Search for the cell housing the specified text and yield its (x, y) center coordinate. 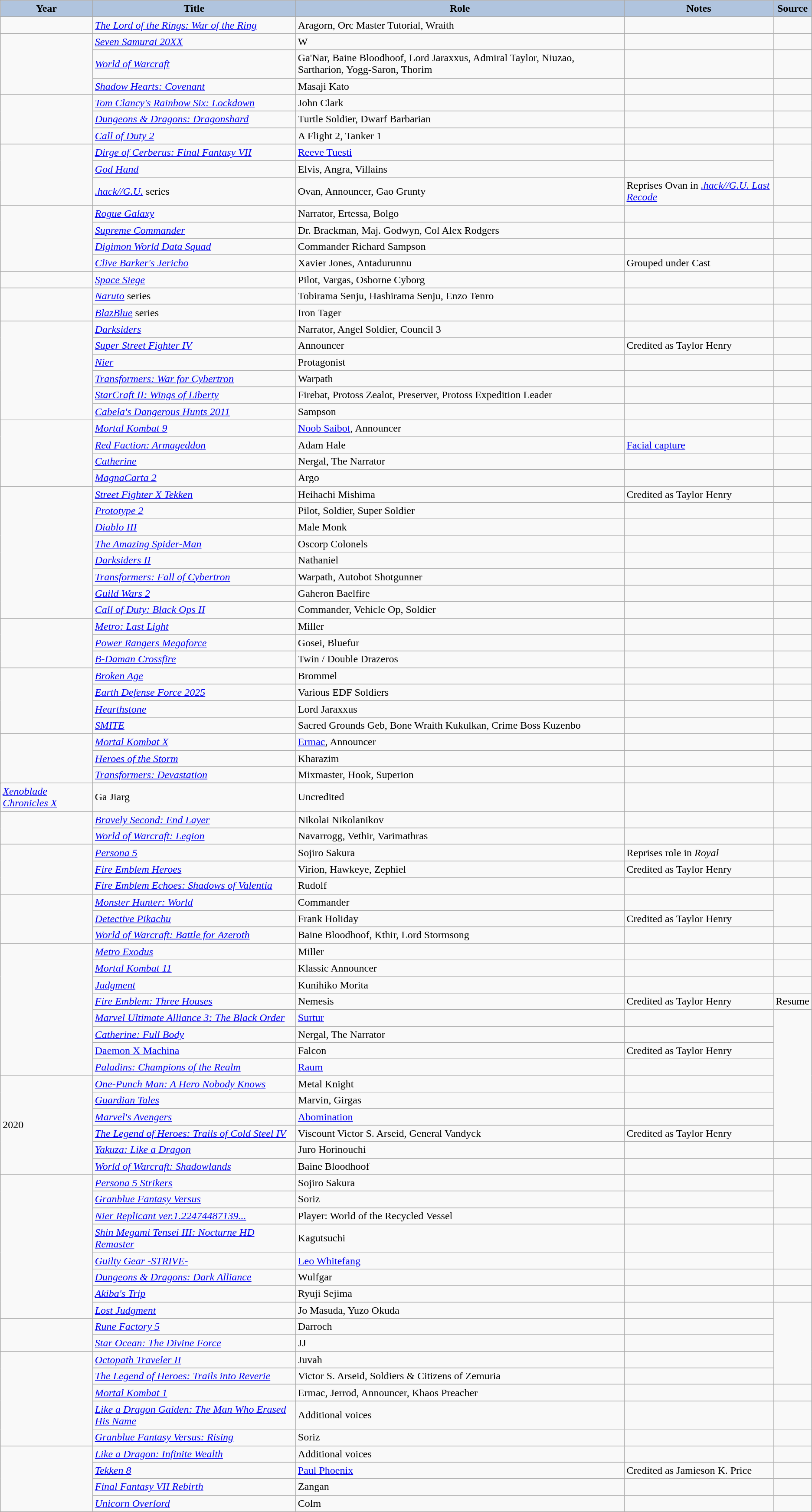
Darksiders II (194, 560)
Commander (460, 902)
Lost Judgment (194, 1310)
Dungeons & Dragons: Dragonshard (194, 119)
Cabela's Dangerous Hunts 2011 (194, 412)
Raum (460, 1067)
Judgment (194, 985)
Klassic Announcer (460, 968)
Jo Masuda, Yuzo Okuda (460, 1310)
Daemon X Machina (194, 1051)
W (460, 42)
Various EDF Soldiers (460, 692)
Resume (792, 1001)
Digimon World Data Squad (194, 247)
Metro: Last Light (194, 626)
Falcon (460, 1051)
Twin / Double Drazeros (460, 659)
Diablo III (194, 527)
Ermac, Jerrod, Announcer, Khaos Preacher (460, 1393)
Like a Dragon Gaiden: The Man Who Erased His Name (194, 1415)
Persona 5 Strikers (194, 1183)
StarCraft II: Wings of Liberty (194, 395)
Metro Exodus (194, 952)
Gosei, Bluefur (460, 643)
Shin Megami Tensei III: Nocturne HD Remaster (194, 1238)
Super Street Fighter IV (194, 346)
Navarrogg, Vethir, Varimathras (460, 836)
Reprises role in Royal (699, 853)
Brommel (460, 676)
Dirge of Cerberus: Final Fantasy VII (194, 152)
Mortal Kombat X (194, 742)
God Hand (194, 169)
The Amazing Spider-Man (194, 544)
Mixmaster, Hook, Superion (460, 775)
Ga Jiarg (194, 797)
Ryuji Sejima (460, 1293)
Darksiders (194, 329)
Tom Clancy's Rainbow Six: Lockdown (194, 103)
Abomination (460, 1117)
Star Ocean: The Divine Force (194, 1343)
Leo Whitefang (460, 1260)
BlazBlue series (194, 313)
Darroch (460, 1327)
Colm (460, 1503)
Male Monk (460, 527)
Juvah (460, 1360)
Dr. Brackman, Maj. Godwyn, Col Alex Rodgers (460, 230)
Akiba's Trip (194, 1293)
Source (792, 9)
Ga'Nar, Baine Bloodhoof, Lord Jaraxxus, Admiral Taylor, Niuzao, Sartharion, Yogg-Saron, Thorim (460, 64)
Monster Hunter: World (194, 902)
Sacred Grounds Geb, Bone Wraith Kukulkan, Crime Boss Kuzenbo (460, 725)
Seven Samurai 20XX (194, 42)
Iron Tager (460, 313)
B-Daman Crossfire (194, 659)
Xavier Jones, Antadurunnu (460, 263)
Marvel's Avengers (194, 1117)
MagnaCarta 2 (194, 478)
Call of Duty: Black Ops II (194, 610)
Hearthstone (194, 709)
Lord Jaraxxus (460, 709)
Oscorp Colonels (460, 544)
Granblue Fantasy Versus (194, 1199)
Aragorn, Orc Master Tutorial, Wraith (460, 25)
Victor S. Arseid, Soldiers & Citizens of Zemuria (460, 1376)
Baine Bloodhoof (460, 1166)
Narrator, Angel Soldier, Council 3 (460, 329)
Nier (194, 362)
Marvel Ultimate Alliance 3: The Black Order (194, 1018)
Metal Knight (460, 1084)
A Flight 2, Tanker 1 (460, 136)
Detective Pikachu (194, 919)
Broken Age (194, 676)
Warpath, Autobot Shotgunner (460, 577)
Paul Phoenix (460, 1470)
Pilot, Vargas, Osborne Cyborg (460, 280)
.hack//G.U. series (194, 191)
Xenoblade Chronicles X (46, 797)
Noob Saibot, Announcer (460, 428)
Rune Factory 5 (194, 1327)
Nathaniel (460, 560)
Octopath Traveler II (194, 1360)
Kharazim (460, 759)
2020 (46, 1125)
Reeve Tuesti (460, 152)
Nier Replicant ver.1.22474487139... (194, 1216)
Kagutsuchi (460, 1238)
Rudolf (460, 886)
JJ (460, 1343)
Space Siege (194, 280)
Uncredited (460, 797)
Red Faction: Armageddon (194, 445)
Reprises Ovan in .hack//G.U. Last Recode (699, 191)
Fire Emblem Echoes: Shadows of Valentia (194, 886)
The Lord of the Rings: War of the Ring (194, 25)
Mortal Kombat 11 (194, 968)
Nikolai Nikolanikov (460, 820)
John Clark (460, 103)
Power Rangers Megaforce (194, 643)
Bravely Second: End Layer (194, 820)
Earth Defense Force 2025 (194, 692)
Transformers: Devastation (194, 775)
Paladins: Champions of the Realm (194, 1067)
Fire Emblem: Three Houses (194, 1001)
Grouped under Cast (699, 263)
Role (460, 9)
Nemesis (460, 1001)
Pilot, Soldier, Super Soldier (460, 511)
Player: World of the Recycled Vessel (460, 1216)
Firebat, Protoss Zealot, Preserver, Protoss Expedition Leader (460, 395)
Sampson (460, 412)
Mortal Kombat 9 (194, 428)
Mortal Kombat 1 (194, 1393)
Transformers: Fall of Cybertron (194, 577)
Guilty Gear -STRIVE- (194, 1260)
Catherine: Full Body (194, 1034)
Facial capture (699, 445)
Commander, Vehicle Op, Soldier (460, 610)
Warpath (460, 379)
World of Warcraft (194, 64)
Granblue Fantasy Versus: Rising (194, 1437)
Street Fighter X Tekken (194, 494)
One-Punch Man: A Hero Nobody Knows (194, 1084)
Tobirama Senju, Hashirama Senju, Enzo Tenro (460, 296)
Protagonist (460, 362)
Notes (699, 9)
Like a Dragon: Infinite Wealth (194, 1454)
Heihachi Mishima (460, 494)
Shadow Hearts: Covenant (194, 86)
Tekken 8 (194, 1470)
Rogue Galaxy (194, 213)
Guardian Tales (194, 1100)
Surtur (460, 1018)
Guild Wars 2 (194, 593)
Baine Bloodhoof, Kthir, Lord Stormsong (460, 935)
Kunihiko Morita (460, 985)
Dungeons & Dragons: Dark Alliance (194, 1277)
World of Warcraft: Battle for Azeroth (194, 935)
Heroes of the Storm (194, 759)
Call of Duty 2 (194, 136)
Masaji Kato (460, 86)
Adam Hale (460, 445)
Announcer (460, 346)
Turtle Soldier, Dwarf Barbarian (460, 119)
Zangan (460, 1487)
Ermac, Announcer (460, 742)
The Legend of Heroes: Trails of Cold Steel IV (194, 1133)
Prototype 2 (194, 511)
Marvin, Girgas (460, 1100)
Narrator, Ertessa, Bolgo (460, 213)
Clive Barker's Jericho (194, 263)
Virion, Hawkeye, Zephiel (460, 869)
Final Fantasy VII Rebirth (194, 1487)
Supreme Commander (194, 230)
Frank Holiday (460, 919)
Ovan, Announcer, Gao Grunty (460, 191)
Wulfgar (460, 1277)
Viscount Victor S. Arseid, General Vandyck (460, 1133)
Transformers: War for Cybertron (194, 379)
Gaheron Baelfire (460, 593)
Catherine (194, 461)
Juro Horinouchi (460, 1150)
SMITE (194, 725)
Elvis, Angra, Villains (460, 169)
Persona 5 (194, 853)
Credited as Jamieson K. Price (699, 1470)
Argo (460, 478)
Commander Richard Sampson (460, 247)
Yakuza: Like a Dragon (194, 1150)
World of Warcraft: Legion (194, 836)
Year (46, 9)
Title (194, 9)
World of Warcraft: Shadowlands (194, 1166)
Unicorn Overlord (194, 1503)
Fire Emblem Heroes (194, 869)
The Legend of Heroes: Trails into Reverie (194, 1376)
Naruto series (194, 296)
